Return the [x, y] coordinate for the center point of the cell that contains the specified text.  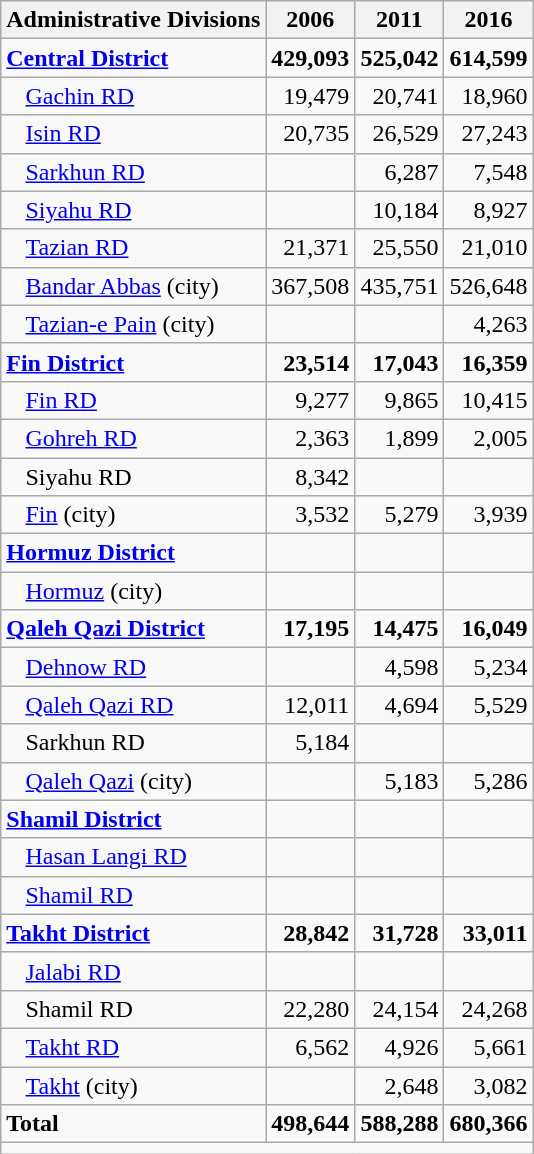
Total [134, 1124]
21,371 [310, 248]
5,183 [400, 781]
10,184 [400, 210]
Takht (city) [134, 1085]
5,234 [488, 667]
Hormuz (city) [134, 591]
24,268 [488, 1009]
526,648 [488, 286]
31,728 [400, 933]
9,277 [310, 400]
17,195 [310, 629]
9,865 [400, 400]
Jalabi RD [134, 971]
Fin RD [134, 400]
4,926 [400, 1047]
Bandar Abbas (city) [134, 286]
Shamil District [134, 819]
Fin District [134, 362]
2,363 [310, 438]
Qaleh Qazi District [134, 629]
7,548 [488, 172]
5,661 [488, 1047]
3,939 [488, 515]
Hormuz District [134, 553]
5,184 [310, 743]
16,049 [488, 629]
10,415 [488, 400]
Gachin RD [134, 96]
8,927 [488, 210]
5,286 [488, 781]
18,960 [488, 96]
27,243 [488, 134]
Qaleh Qazi RD [134, 705]
4,694 [400, 705]
3,082 [488, 1085]
Central District [134, 58]
Qaleh Qazi (city) [134, 781]
Fin (city) [134, 515]
Gohreh RD [134, 438]
16,359 [488, 362]
4,263 [488, 324]
429,093 [310, 58]
12,011 [310, 705]
Tazian-e Pain (city) [134, 324]
2,005 [488, 438]
525,042 [400, 58]
14,475 [400, 629]
20,741 [400, 96]
26,529 [400, 134]
Isin RD [134, 134]
2016 [488, 20]
5,529 [488, 705]
Takht RD [134, 1047]
4,598 [400, 667]
6,562 [310, 1047]
588,288 [400, 1124]
1,899 [400, 438]
2,648 [400, 1085]
19,479 [310, 96]
6,287 [400, 172]
Administrative Divisions [134, 20]
22,280 [310, 1009]
Tazian RD [134, 248]
17,043 [400, 362]
Takht District [134, 933]
8,342 [310, 477]
20,735 [310, 134]
367,508 [310, 286]
33,011 [488, 933]
680,366 [488, 1124]
5,279 [400, 515]
3,532 [310, 515]
614,599 [488, 58]
25,550 [400, 248]
23,514 [310, 362]
21,010 [488, 248]
28,842 [310, 933]
2006 [310, 20]
498,644 [310, 1124]
24,154 [400, 1009]
435,751 [400, 286]
Hasan Langi RD [134, 857]
Dehnow RD [134, 667]
2011 [400, 20]
